From the cell containing the given text, extract its center point as [x, y] coordinate. 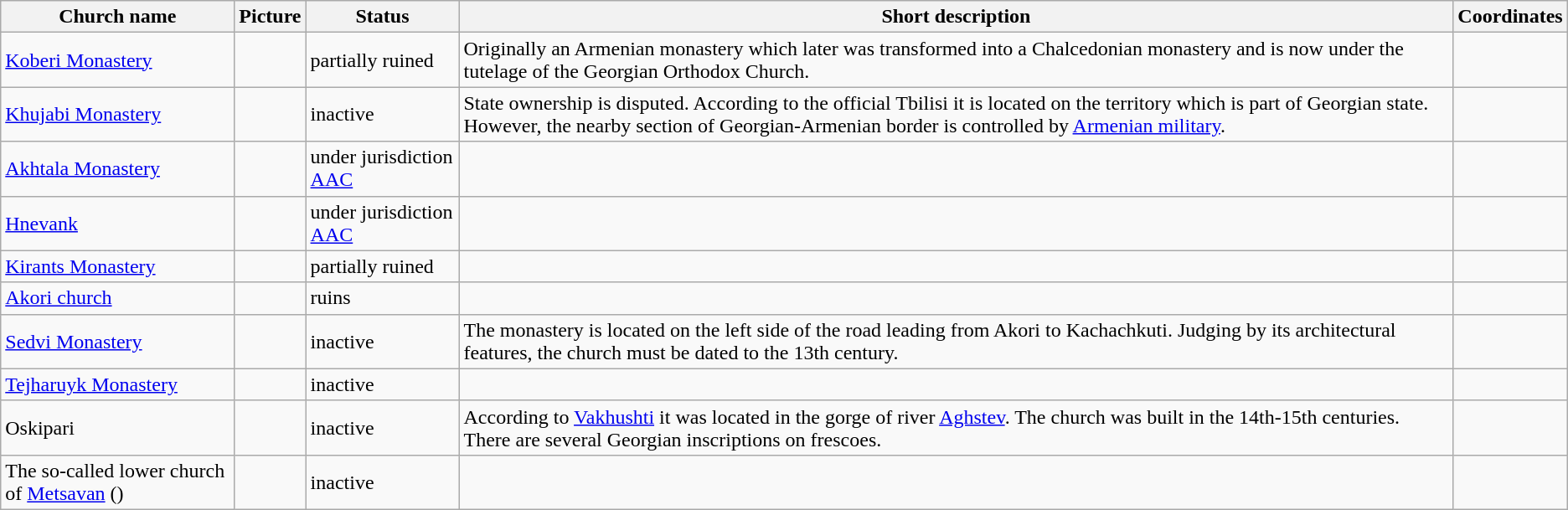
Sedvi Monastery [117, 342]
Coordinates [1510, 17]
Khujabi Monastery [117, 114]
Hnevank [117, 223]
Akhtala Monastery [117, 169]
Short description [957, 17]
Kirants Monastery [117, 266]
The so-called lower church of Metsavan () [117, 482]
Tejharuyk Monastery [117, 384]
Akori church [117, 298]
Koberi Monastery [117, 60]
Status [382, 17]
Picture [270, 17]
ruins [382, 298]
Church name [117, 17]
Oskipari [117, 427]
